Search for the cell housing the specified text and yield its (X, Y) center coordinate. 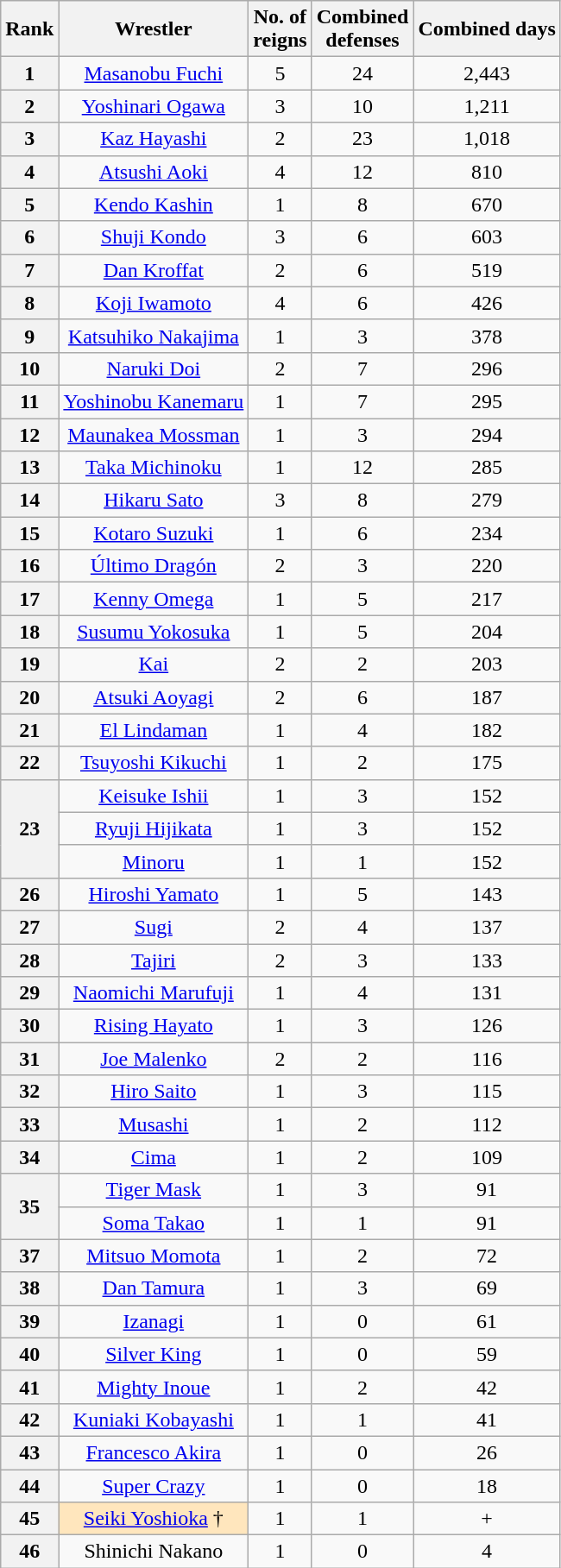
Kendo Kashin (154, 205)
No. ofreigns (280, 29)
234 (487, 533)
14 (29, 501)
Musashi (154, 1124)
Susumu Yokosuka (154, 632)
32 (29, 1092)
27 (29, 927)
1,018 (487, 139)
126 (487, 1026)
46 (29, 1552)
38 (29, 1288)
22 (29, 763)
Naomichi Marufuji (154, 993)
Hiroshi Yamato (154, 894)
Combineddefenses (362, 29)
Shinichi Nakano (154, 1552)
33 (29, 1124)
204 (487, 632)
603 (487, 237)
Izanagi (154, 1321)
295 (487, 401)
Mighty Inoue (154, 1387)
115 (487, 1092)
31 (29, 1059)
72 (487, 1256)
Minoru (154, 861)
112 (487, 1124)
175 (487, 763)
9 (29, 336)
187 (487, 697)
16 (29, 566)
61 (487, 1321)
Rising Hayato (154, 1026)
35 (29, 1206)
279 (487, 501)
24 (362, 73)
133 (487, 960)
Joe Malenko (154, 1059)
109 (487, 1157)
34 (29, 1157)
217 (487, 599)
37 (29, 1256)
Koji Iwamoto (154, 303)
2,443 (487, 73)
Kai (154, 664)
Taka Michinoku (154, 468)
810 (487, 172)
11 (29, 401)
Combined days (487, 29)
Silver King (154, 1354)
294 (487, 434)
Keisuke Ishii (154, 796)
Masanobu Fuchi (154, 73)
670 (487, 205)
Katsuhiko Nakajima (154, 336)
30 (29, 1026)
45 (29, 1519)
296 (487, 368)
Cima (154, 1157)
59 (487, 1354)
17 (29, 599)
Tsuyoshi Kikuchi (154, 763)
Maunakea Mossman (154, 434)
143 (487, 894)
Ryuji Hijikata (154, 828)
21 (29, 730)
Kenny Omega (154, 599)
Seiki Yoshioka † (154, 1519)
Kotaro Suzuki (154, 533)
Kaz Hayashi (154, 139)
15 (29, 533)
69 (487, 1288)
Rank (29, 29)
44 (29, 1485)
Tiger Mask (154, 1190)
Soma Takao (154, 1223)
285 (487, 468)
Yoshinobu Kanemaru (154, 401)
131 (487, 993)
378 (487, 336)
+ (487, 1519)
426 (487, 303)
39 (29, 1321)
29 (29, 993)
519 (487, 270)
Hiro Saito (154, 1092)
19 (29, 664)
220 (487, 566)
28 (29, 960)
1,211 (487, 106)
Shuji Kondo (154, 237)
Tajiri (154, 960)
43 (29, 1452)
Último Dragón (154, 566)
13 (29, 468)
203 (487, 664)
Francesco Akira (154, 1452)
137 (487, 927)
182 (487, 730)
Wrestler (154, 29)
Yoshinari Ogawa (154, 106)
116 (487, 1059)
Atsuki Aoyagi (154, 697)
El Lindaman (154, 730)
20 (29, 697)
Sugi (154, 927)
Dan Tamura (154, 1288)
Hikaru Sato (154, 501)
Naruki Doi (154, 368)
Atsushi Aoki (154, 172)
Super Crazy (154, 1485)
Dan Kroffat (154, 270)
Mitsuo Momota (154, 1256)
40 (29, 1354)
Kuniaki Kobayashi (154, 1420)
